Scan for the cell matching the given text and deliver its (x, y) coordinate at center. 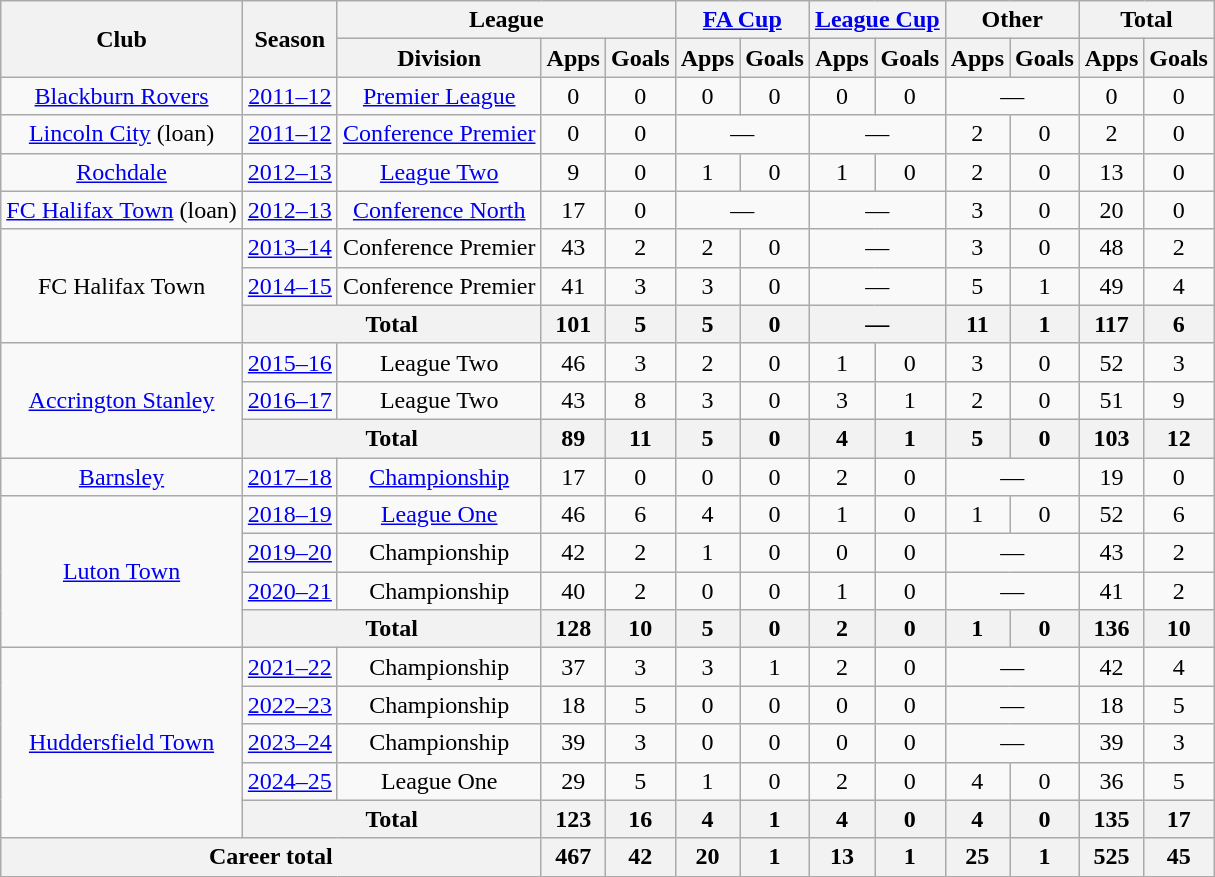
525 (1111, 857)
19 (1111, 477)
2016–17 (290, 400)
League (506, 20)
Conference North (439, 210)
128 (573, 629)
Accrington Stanley (122, 400)
Other (1012, 20)
Club (122, 39)
Luton Town (122, 572)
Barnsley (122, 477)
51 (1111, 400)
Blackburn Rovers (122, 96)
467 (573, 857)
2013–14 (290, 248)
FC Halifax Town (loan) (122, 210)
2017–18 (290, 477)
48 (1111, 248)
League Cup (877, 20)
2024–25 (290, 781)
2022–23 (290, 705)
89 (573, 438)
Career total (271, 857)
12 (1179, 438)
135 (1111, 819)
Division (439, 58)
117 (1111, 324)
Season (290, 39)
2021–22 (290, 667)
2018–19 (290, 515)
136 (1111, 629)
29 (573, 781)
36 (1111, 781)
Premier League (439, 96)
FA Cup (742, 20)
40 (573, 591)
16 (640, 819)
2019–20 (290, 553)
101 (573, 324)
Huddersfield Town (122, 743)
2014–15 (290, 286)
103 (1111, 438)
2015–16 (290, 362)
Lincoln City (loan) (122, 134)
45 (1179, 857)
Rochdale (122, 172)
25 (977, 857)
8 (640, 400)
2020–21 (290, 591)
123 (573, 819)
FC Halifax Town (122, 286)
37 (573, 667)
2023–24 (290, 743)
49 (1111, 286)
